Search for the cell housing the specified text and yield its (x, y) center coordinate. 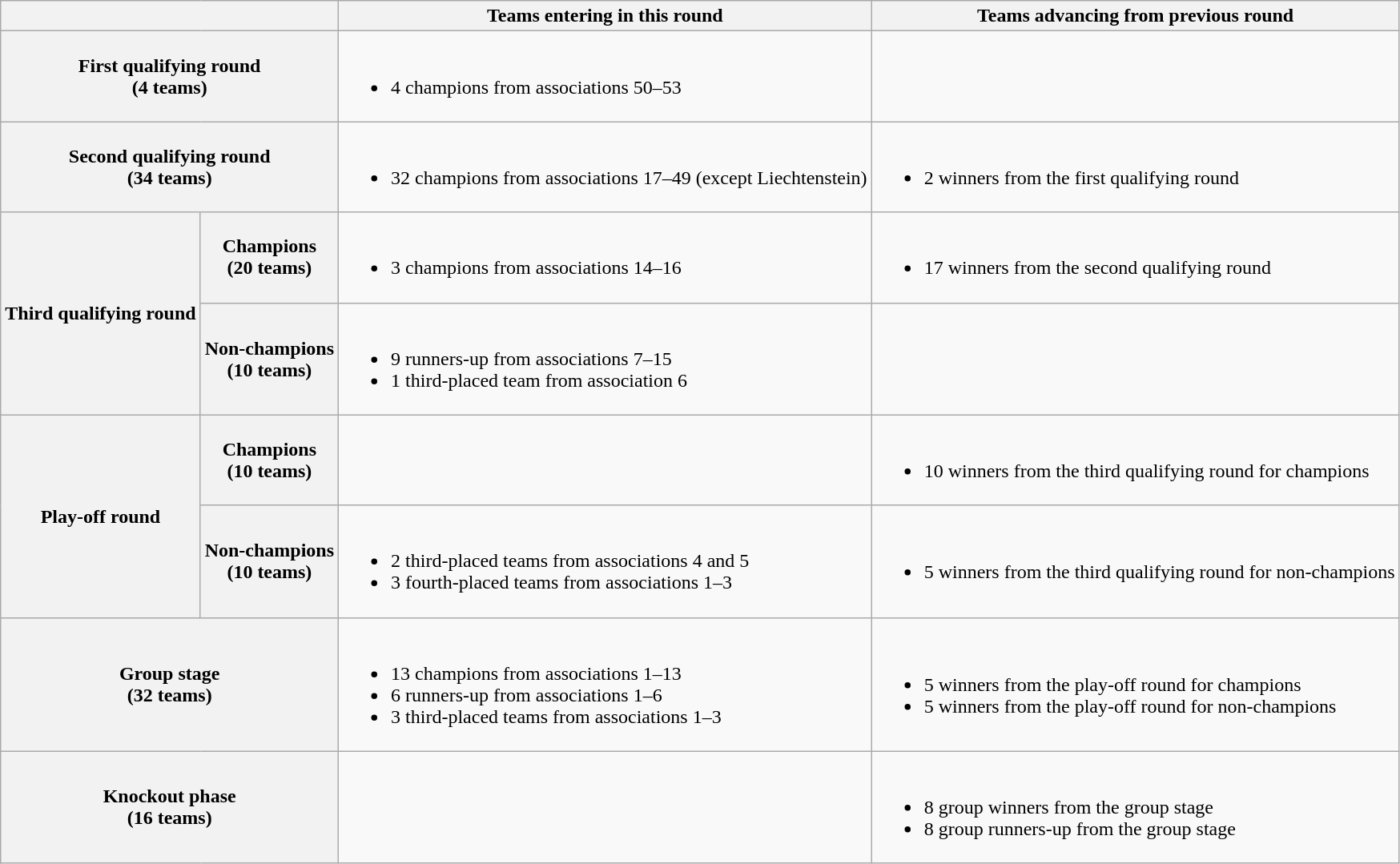
Teams advancing from previous round (1136, 16)
13 champions from associations 1–136 runners-up from associations 1–63 third-placed teams from associations 1–3 (605, 684)
4 champions from associations 50–53 (605, 77)
Third qualifying round (101, 314)
Second qualifying round (34 teams) (170, 167)
32 champions from associations 17–49 (except Liechtenstein) (605, 167)
First qualifying round (4 teams) (170, 77)
5 winners from the third qualifying round for non-champions (1136, 561)
Knockout phase (16 teams) (170, 807)
5 winners from the play-off round for champions5 winners from the play-off round for non-champions (1136, 684)
2 third-placed teams from associations 4 and 53 fourth-placed teams from associations 1–3 (605, 561)
Champions (10 teams) (269, 460)
Teams entering in this round (605, 16)
3 champions from associations 14–16 (605, 258)
8 group winners from the group stage8 group runners-up from the group stage (1136, 807)
2 winners from the first qualifying round (1136, 167)
17 winners from the second qualifying round (1136, 258)
Group stage (32 teams) (170, 684)
Champions (20 teams) (269, 258)
10 winners from the third qualifying round for champions (1136, 460)
9 runners-up from associations 7–151 third-placed team from association 6 (605, 359)
Play-off round (101, 516)
